Return the (x, y) coordinate for the center point of the cell that contains the specified text.  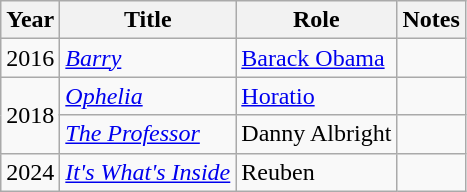
Barack Obama (316, 58)
The Professor (148, 134)
Danny Albright (316, 134)
Notes (431, 20)
Year (30, 20)
Reuben (316, 172)
Barry (148, 58)
Ophelia (148, 96)
2016 (30, 58)
It's What's Inside (148, 172)
Role (316, 20)
Title (148, 20)
Horatio (316, 96)
2024 (30, 172)
2018 (30, 115)
